Provide the [X, Y] coordinate of the cell's center where the given text is located.  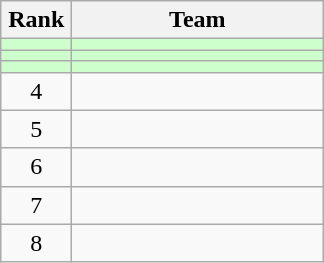
5 [36, 129]
7 [36, 205]
Team [198, 20]
Rank [36, 20]
6 [36, 167]
8 [36, 243]
4 [36, 91]
